Scan for the cell matching the given text and deliver its [x, y] coordinate at center. 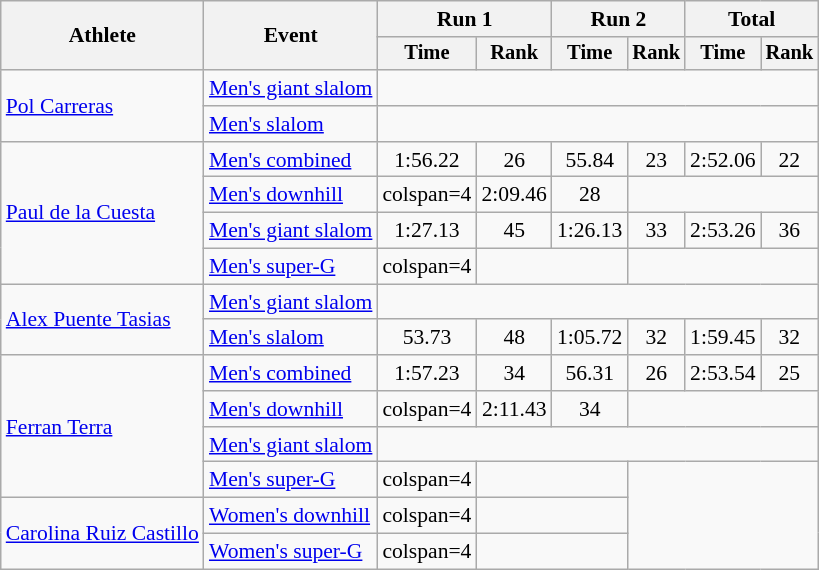
Pol Carreras [102, 106]
Carolina Ruiz Castillo [102, 534]
56.31 [590, 373]
2:53.54 [722, 373]
2:52.06 [722, 160]
1:05.72 [590, 338]
45 [514, 231]
28 [590, 195]
Athlete [102, 36]
Women's downhill [291, 516]
Women's super-G [291, 552]
36 [790, 231]
48 [514, 338]
53.73 [426, 338]
1:59.45 [722, 338]
Run 2 [618, 19]
Alex Puente Tasias [102, 320]
Ferran Terra [102, 426]
2:11.43 [514, 409]
22 [790, 160]
Event [291, 36]
1:27.13 [426, 231]
25 [790, 373]
1:57.23 [426, 373]
2:09.46 [514, 195]
33 [656, 231]
23 [656, 160]
Paul de la Cuesta [102, 213]
2:53.26 [722, 231]
Total [752, 19]
1:56.22 [426, 160]
1:26.13 [590, 231]
55.84 [590, 160]
Run 1 [464, 19]
